Locate the cell with the specified text and output its [x, y] center coordinate. 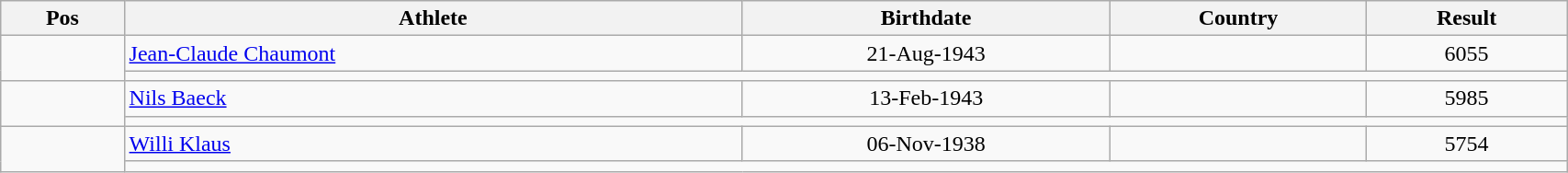
Nils Baeck [434, 98]
21-Aug-1943 [926, 53]
Birthdate [926, 18]
Result [1466, 18]
Willi Klaus [434, 144]
5985 [1466, 98]
06-Nov-1938 [926, 144]
Country [1238, 18]
Athlete [434, 18]
5754 [1466, 144]
Pos [62, 18]
6055 [1466, 53]
Jean-Claude Chaumont [434, 53]
13-Feb-1943 [926, 98]
